Provide the (x, y) coordinate of the cell's center where the given text is located.  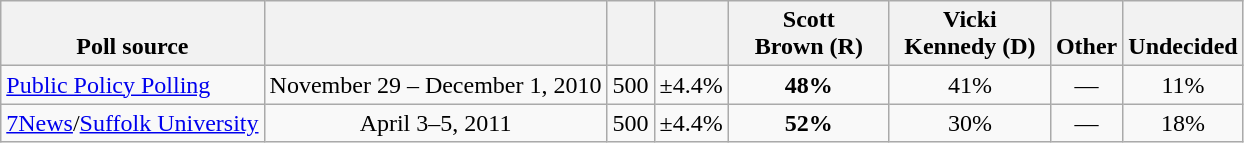
41% (970, 85)
48% (808, 85)
52% (808, 123)
Other (1086, 34)
Public Policy Polling (132, 85)
30% (970, 123)
11% (1183, 85)
VickiKennedy (D) (970, 34)
18% (1183, 123)
November 29 – December 1, 2010 (436, 85)
Undecided (1183, 34)
7News/Suffolk University (132, 123)
Poll source (132, 34)
April 3–5, 2011 (436, 123)
ScottBrown (R) (808, 34)
